Provide the [x, y] coordinate of the cell's center where the given text is located.  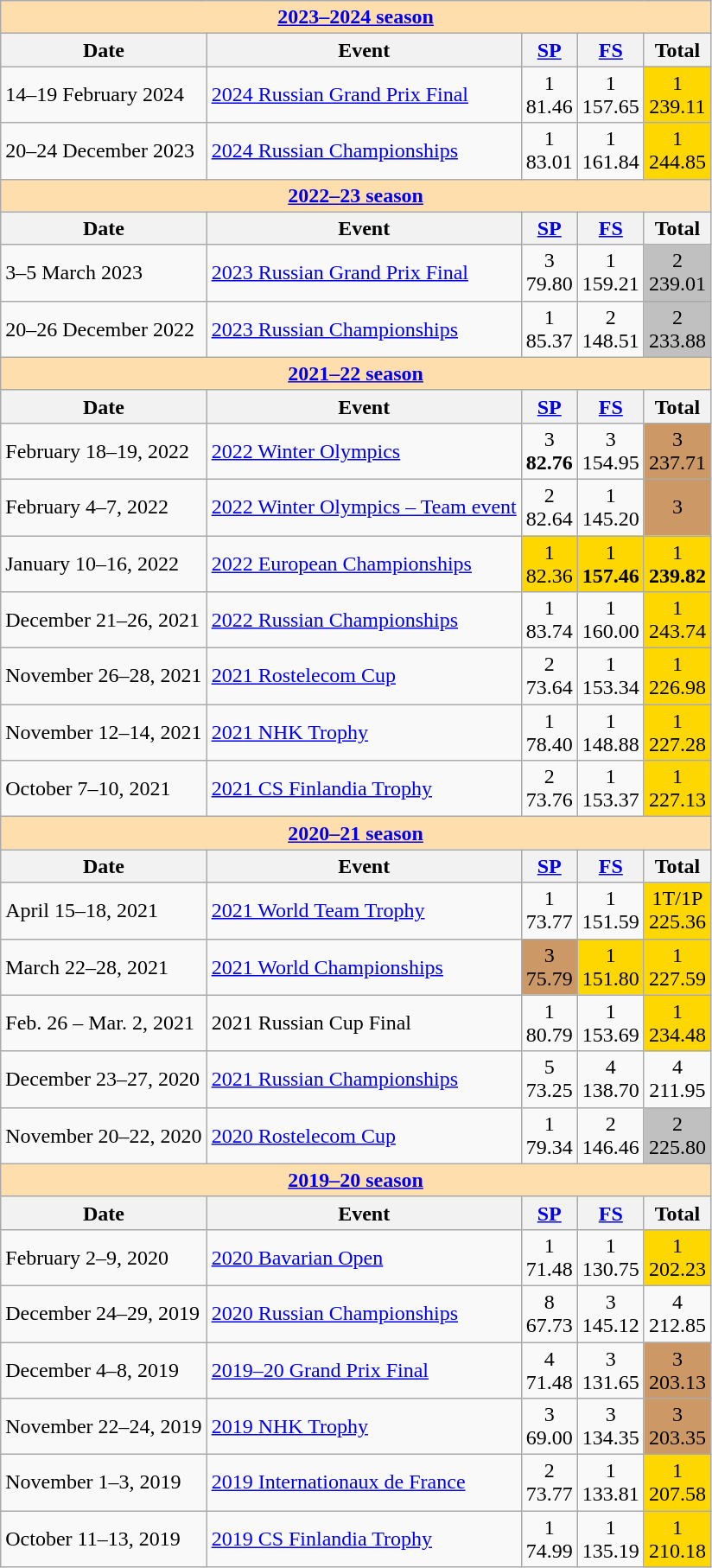
2019–20 season [356, 1180]
2 73.77 [550, 1483]
2019–20 Grand Prix Final [364, 1369]
2023 Russian Championships [364, 328]
1 71.48 [550, 1257]
2022 Russian Championships [364, 621]
1 244.85 [677, 150]
4 138.70 [610, 1079]
April 15–18, 2021 [104, 911]
February 2–9, 2020 [104, 1257]
February 4–7, 2022 [104, 507]
2019 NHK Trophy [364, 1426]
1 161.84 [610, 150]
1 80.79 [550, 1023]
1 151.80 [610, 966]
2022 Winter Olympics – Team event [364, 507]
2022 European Championships [364, 564]
2024 Russian Championships [364, 150]
3–5 March 2023 [104, 273]
3 75.79 [550, 966]
1 234.48 [677, 1023]
December 24–29, 2019 [104, 1314]
2021 Russian Championships [364, 1079]
3 237.71 [677, 451]
November 12–14, 2021 [104, 733]
1 207.58 [677, 1483]
2022 Winter Olympics [364, 451]
1 79.34 [550, 1136]
2021 CS Finlandia Trophy [364, 788]
2 233.88 [677, 328]
1 160.00 [610, 621]
1 243.74 [677, 621]
14–19 February 2024 [104, 95]
1 74.99 [550, 1539]
1 153.69 [610, 1023]
1 81.46 [550, 95]
2020 Bavarian Open [364, 1257]
2020 Russian Championships [364, 1314]
1 153.37 [610, 788]
3 134.35 [610, 1426]
20–26 December 2022 [104, 328]
2021 Rostelecom Cup [364, 676]
3 82.76 [550, 451]
8 67.73 [550, 1314]
December 21–26, 2021 [104, 621]
3 [677, 507]
3 203.13 [677, 1369]
1 73.77 [550, 911]
1 239.82 [677, 564]
3 131.65 [610, 1369]
1 83.74 [550, 621]
2 73.64 [550, 676]
March 22–28, 2021 [104, 966]
1 157.46 [610, 564]
1 78.40 [550, 733]
1 239.11 [677, 95]
1 227.59 [677, 966]
December 4–8, 2019 [104, 1369]
1 226.98 [677, 676]
2019 Internationaux de France [364, 1483]
4 71.48 [550, 1369]
2 225.80 [677, 1136]
2023–2024 season [356, 17]
20–24 December 2023 [104, 150]
5 73.25 [550, 1079]
1 83.01 [550, 150]
February 18–19, 2022 [104, 451]
3 69.00 [550, 1426]
December 23–27, 2020 [104, 1079]
4 212.85 [677, 1314]
2021 World Championships [364, 966]
2021 World Team Trophy [364, 911]
1T/1P225.36 [677, 911]
2 148.51 [610, 328]
January 10–16, 2022 [104, 564]
1 133.81 [610, 1483]
1 130.75 [610, 1257]
Feb. 26 – Mar. 2, 2021 [104, 1023]
3 145.12 [610, 1314]
2 82.64 [550, 507]
1 227.13 [677, 788]
3 154.95 [610, 451]
2 73.76 [550, 788]
1 159.21 [610, 273]
2019 CS Finlandia Trophy [364, 1539]
4 211.95 [677, 1079]
1 85.37 [550, 328]
1 82.36 [550, 564]
November 20–22, 2020 [104, 1136]
2 239.01 [677, 273]
2021 Russian Cup Final [364, 1023]
1 210.18 [677, 1539]
2020–21 season [356, 833]
2022–23 season [356, 195]
November 22–24, 2019 [104, 1426]
1 151.59 [610, 911]
1 153.34 [610, 676]
3 203.35 [677, 1426]
2020 Rostelecom Cup [364, 1136]
1 227.28 [677, 733]
3 79.80 [550, 273]
November 26–28, 2021 [104, 676]
1 135.19 [610, 1539]
2021–22 season [356, 373]
October 7–10, 2021 [104, 788]
1 148.88 [610, 733]
2023 Russian Grand Prix Final [364, 273]
2024 Russian Grand Prix Final [364, 95]
November 1–3, 2019 [104, 1483]
1 145.20 [610, 507]
1 202.23 [677, 1257]
1 157.65 [610, 95]
2021 NHK Trophy [364, 733]
October 11–13, 2019 [104, 1539]
2 146.46 [610, 1136]
